Return (x, y) of the center of cell containing provided text 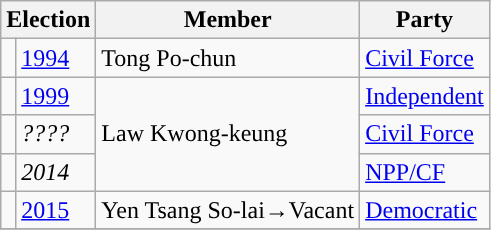
Yen Tsang So-lai→Vacant (228, 210)
???? (56, 134)
1999 (56, 96)
NPP/CF (425, 172)
Member (228, 20)
Law Kwong-keung (228, 134)
Tong Po-chun (228, 58)
Independent (425, 96)
2014 (56, 172)
2015 (56, 210)
Party (425, 20)
Election (48, 20)
1994 (56, 58)
Democratic (425, 210)
